Locate the cell with the specified text and output its (X, Y) center coordinate. 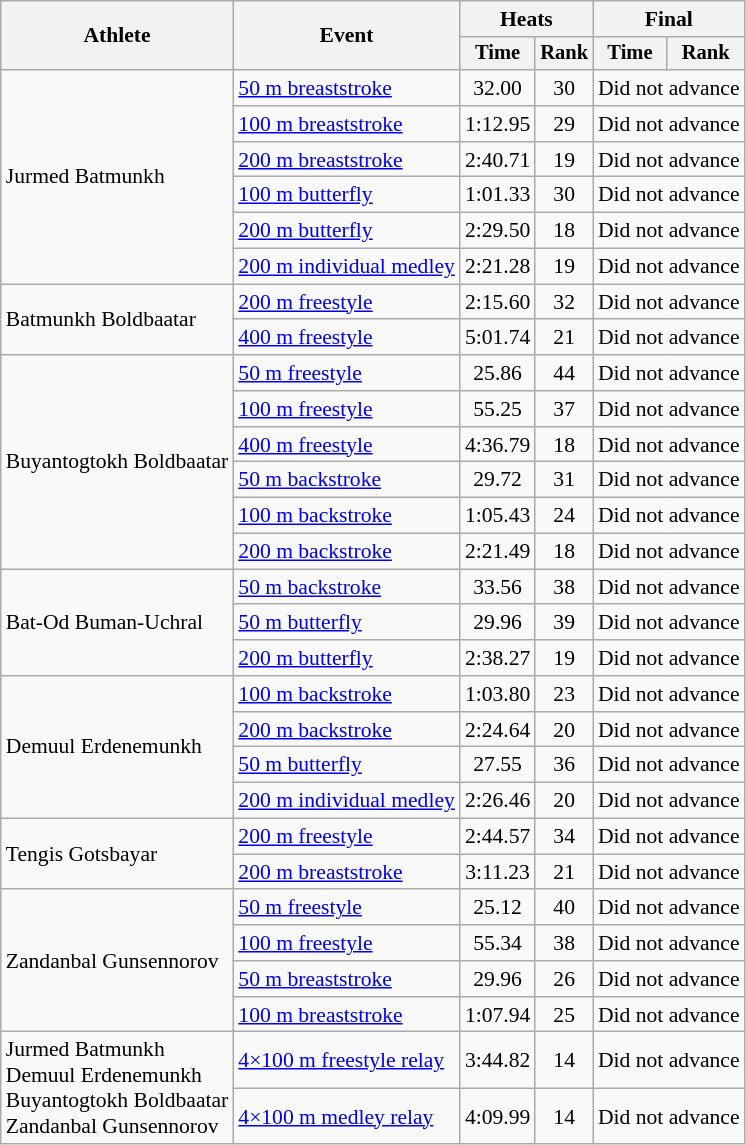
2:40.71 (498, 160)
37 (564, 409)
1:07.94 (498, 1015)
24 (564, 516)
34 (564, 837)
Buyantogtokh Boldbaatar (118, 462)
Event (346, 36)
2:24.64 (498, 730)
32 (564, 302)
2:21.28 (498, 267)
2:44.57 (498, 837)
1:01.33 (498, 195)
Final (669, 19)
Batmunkh Boldbaatar (118, 320)
55.34 (498, 943)
40 (564, 908)
29 (564, 124)
1:05.43 (498, 516)
Jurmed Batmunkh (118, 177)
4×100 m freestyle relay (346, 1060)
31 (564, 480)
23 (564, 694)
100 m butterfly (346, 195)
32.00 (498, 88)
25 (564, 1015)
Bat-Od Buman-Uchral (118, 622)
2:21.49 (498, 552)
Demuul Erdenemunkh (118, 747)
4:09.99 (498, 1116)
3:44.82 (498, 1060)
55.25 (498, 409)
2:38.27 (498, 658)
39 (564, 623)
Zandanbal Gunsennorov (118, 961)
1:12.95 (498, 124)
2:15.60 (498, 302)
25.12 (498, 908)
33.56 (498, 587)
Tengis Gotsbayar (118, 854)
3:11.23 (498, 872)
5:01.74 (498, 338)
4:36.79 (498, 445)
25.86 (498, 373)
26 (564, 979)
36 (564, 765)
2:26.46 (498, 801)
Jurmed BatmunkhDemuul ErdenemunkhBuyantogtokh BoldbaatarZandanbal Gunsennorov (118, 1088)
Heats (526, 19)
27.55 (498, 765)
4×100 m medley relay (346, 1116)
1:03.80 (498, 694)
29.72 (498, 480)
44 (564, 373)
Athlete (118, 36)
2:29.50 (498, 231)
